Search for the cell housing the specified text and yield its (x, y) center coordinate. 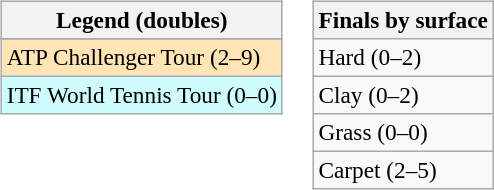
Finals by surface (403, 20)
Legend (doubles) (142, 20)
ITF World Tennis Tour (0–0) (142, 95)
Clay (0–2) (403, 95)
Carpet (2–5) (403, 171)
ATP Challenger Tour (2–9) (142, 57)
Hard (0–2) (403, 57)
Grass (0–0) (403, 133)
